Detect which cell encompasses the target text, then output its [X, Y] center coordinate. 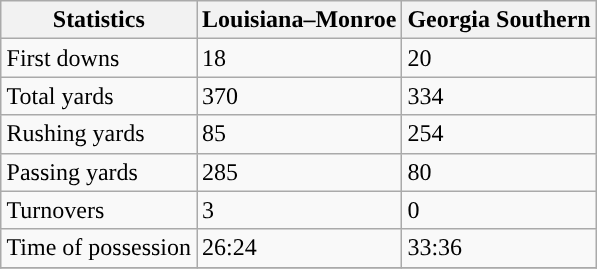
80 [499, 172]
85 [300, 134]
0 [499, 210]
370 [300, 96]
Passing yards [99, 172]
334 [499, 96]
18 [300, 58]
First downs [99, 58]
3 [300, 210]
Georgia Southern [499, 20]
254 [499, 134]
33:36 [499, 248]
20 [499, 58]
Time of possession [99, 248]
Total yards [99, 96]
Rushing yards [99, 134]
Louisiana–Monroe [300, 20]
26:24 [300, 248]
Statistics [99, 20]
Turnovers [99, 210]
285 [300, 172]
